Output the (x, y) coordinate of the center of the cell containing the given text.  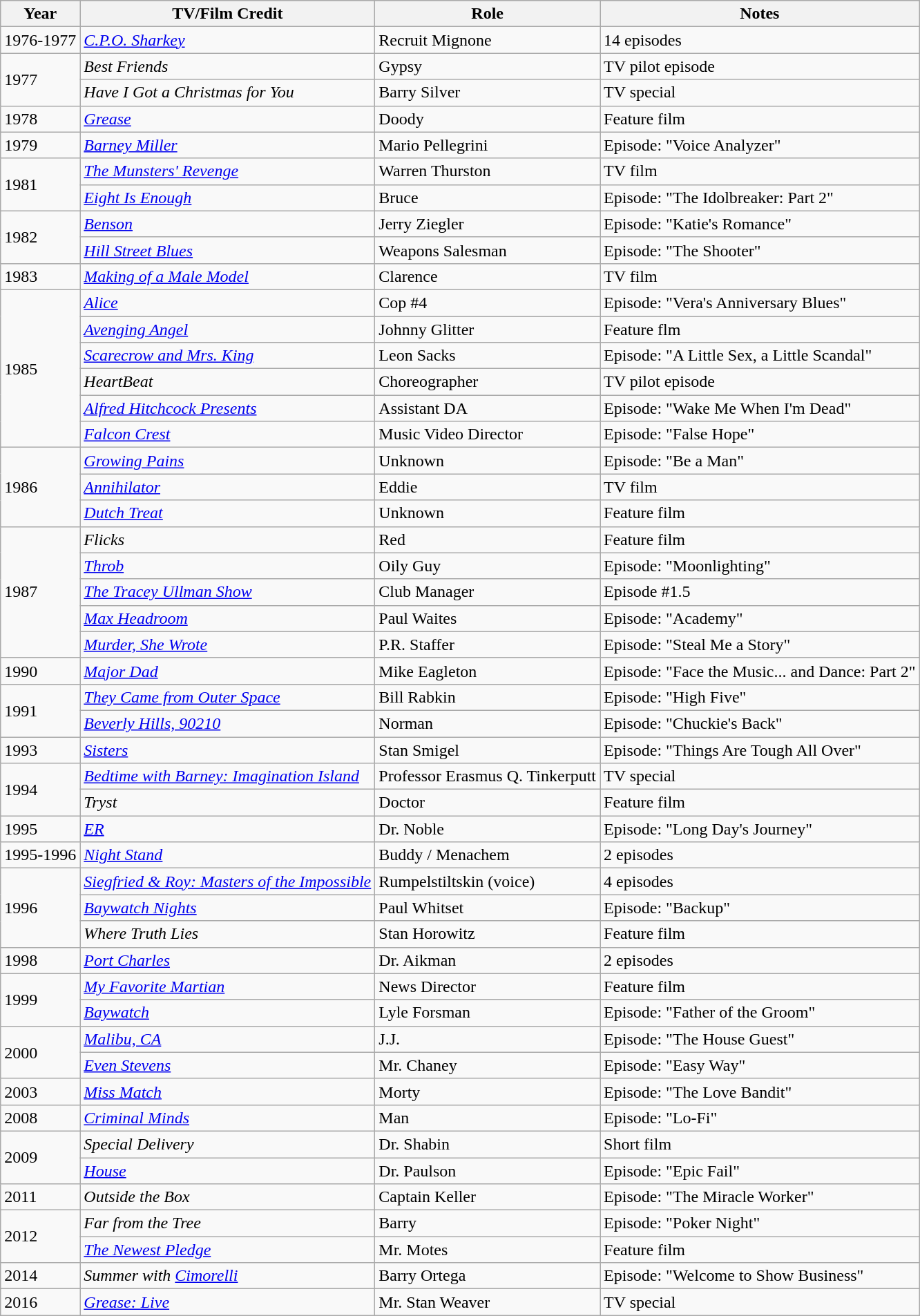
Recruit Mignone (488, 40)
Have I Got a Christmas for You (228, 93)
Man (488, 1118)
Sisters (228, 750)
Warren Thurston (488, 171)
Mr. Stan Weaver (488, 1302)
Music Video Director (488, 435)
News Director (488, 986)
1998 (40, 960)
Episode: "Things Are Tough All Over" (760, 750)
2014 (40, 1276)
Special Delivery (228, 1144)
Episode: "High Five" (760, 697)
2008 (40, 1118)
14 episodes (760, 40)
Gypsy (488, 66)
Episode: "Welcome to Show Business" (760, 1276)
Dr. Shabin (488, 1144)
1979 (40, 145)
Eight Is Enough (228, 198)
Episode #1.5 (760, 592)
Beverly Hills, 90210 (228, 723)
Clarence (488, 276)
Captain Keller (488, 1197)
Doody (488, 119)
Mr. Chaney (488, 1065)
Episode: "Backup" (760, 908)
Mario Pellegrini (488, 145)
Throb (228, 566)
Norman (488, 723)
Oily Guy (488, 566)
Episode: "The Miracle Worker" (760, 1197)
2016 (40, 1302)
Episode: "Epic Fail" (760, 1171)
1981 (40, 184)
Major Dad (228, 671)
Growing Pains (228, 461)
Barry Silver (488, 93)
The Tracey Ullman Show (228, 592)
Episode: "Voice Analyzer" (760, 145)
Club Manager (488, 592)
1995 (40, 829)
Episode: "The House Guest" (760, 1039)
Tryst (228, 803)
Night Stand (228, 855)
Paul Whitset (488, 908)
Baywatch (228, 1013)
C.P.O. Sharkey (228, 40)
Doctor (488, 803)
1990 (40, 671)
Johnny Glitter (488, 330)
2011 (40, 1197)
1999 (40, 1000)
2003 (40, 1091)
Episode: "Chuckie's Back" (760, 723)
House (228, 1171)
Episode: "The Shooter" (760, 250)
Port Charles (228, 960)
Scarecrow and Mrs. King (228, 356)
Barry Ortega (488, 1276)
Barry (488, 1223)
1982 (40, 237)
P.R. Staffer (488, 645)
Benson (228, 224)
Feature flm (760, 330)
Year (40, 14)
Miss Match (228, 1091)
Stan Horowitz (488, 934)
2009 (40, 1157)
Alice (228, 303)
Buddy / Menachem (488, 855)
They Came from Outer Space (228, 697)
1986 (40, 487)
1987 (40, 592)
1996 (40, 908)
TV/Film Credit (228, 14)
Siegfried & Roy: Masters of the Impossible (228, 881)
1976-1977 (40, 40)
Avenging Angel (228, 330)
Choreographer (488, 382)
Jerry Ziegler (488, 224)
Episode: "Be a Man" (760, 461)
Dr. Paulson (488, 1171)
Episode: "Father of the Groom" (760, 1013)
Lyle Forsman (488, 1013)
1985 (40, 368)
Role (488, 14)
Weapons Salesman (488, 250)
Max Headroom (228, 618)
Murder, She Wrote (228, 645)
1977 (40, 79)
2012 (40, 1237)
Stan Smigel (488, 750)
Where Truth Lies (228, 934)
Far from the Tree (228, 1223)
Bruce (488, 198)
Episode: "The Love Bandit" (760, 1091)
1978 (40, 119)
Episode: "A Little Sex, a Little Scandal" (760, 356)
The Munsters' Revenge (228, 171)
Red (488, 540)
Professor Erasmus Q. Tinkerputt (488, 776)
Making of a Male Model (228, 276)
Outside the Box (228, 1197)
Episode: "Face the Music... and Dance: Part 2" (760, 671)
Hill Street Blues (228, 250)
2000 (40, 1052)
Assistant DA (488, 408)
Episode: "Steal Me a Story" (760, 645)
Short film (760, 1144)
4 episodes (760, 881)
Episode: "Wake Me When I'm Dead" (760, 408)
1993 (40, 750)
Episode: "Long Day's Journey" (760, 829)
Paul Waites (488, 618)
Episode: "Easy Way" (760, 1065)
Episode: "The Idolbreaker: Part 2" (760, 198)
Episode: "Poker Night" (760, 1223)
Best Friends (228, 66)
Dutch Treat (228, 513)
1991 (40, 710)
Alfred Hitchcock Presents (228, 408)
Even Stevens (228, 1065)
Leon Sacks (488, 356)
Baywatch Nights (228, 908)
Episode: "Academy" (760, 618)
Bill Rabkin (488, 697)
Cop #4 (488, 303)
Morty (488, 1091)
Falcon Crest (228, 435)
Mike Eagleton (488, 671)
J.J. (488, 1039)
Episode: "Moonlighting" (760, 566)
HeartBeat (228, 382)
Barney Miller (228, 145)
The Newest Pledge (228, 1250)
Eddie (488, 487)
Annihilator (228, 487)
Criminal Minds (228, 1118)
Grease (228, 119)
Mr. Motes (488, 1250)
My Favorite Martian (228, 986)
Dr. Aikman (488, 960)
1994 (40, 790)
1995-1996 (40, 855)
Malibu, CA (228, 1039)
Summer with Cimorelli (228, 1276)
Bedtime with Barney: Imagination Island (228, 776)
Notes (760, 14)
Flicks (228, 540)
Grease: Live (228, 1302)
Episode: "Lo-Fi" (760, 1118)
1983 (40, 276)
Dr. Noble (488, 829)
Rumpelstiltskin (voice) (488, 881)
Episode: "Vera's Anniversary Blues" (760, 303)
ER (228, 829)
Episode: "Katie's Romance" (760, 224)
Episode: "False Hope" (760, 435)
